Output the (x, y) coordinate of the center of the cell containing the given text.  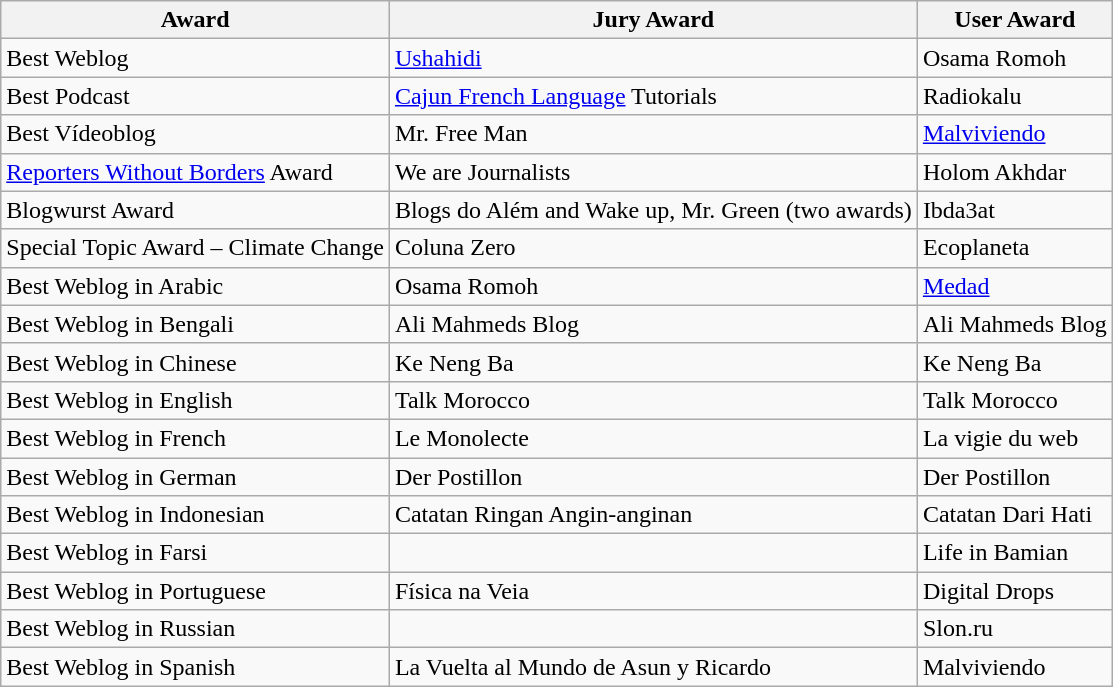
Best Podcast (196, 96)
Cajun French Language Tutorials (653, 96)
Special Topic Award – Climate Change (196, 248)
Holom Akhdar (1014, 172)
Ushahidi (653, 58)
Medad (1014, 286)
Best Weblog in Indonesian (196, 515)
Blogwurst Award (196, 210)
Best Weblog (196, 58)
Best Weblog in German (196, 477)
Digital Drops (1014, 591)
Best Weblog in French (196, 438)
Best Weblog in Chinese (196, 362)
Le Monolecte (653, 438)
Reporters Without Borders Award (196, 172)
Mr. Free Man (653, 134)
We are Journalists (653, 172)
Best Weblog in English (196, 400)
Best Weblog in Russian (196, 629)
Slon.ru (1014, 629)
Física na Veia (653, 591)
Catatan Dari Hati (1014, 515)
Best Weblog in Farsi (196, 553)
Ecoplaneta (1014, 248)
Best Weblog in Bengali (196, 324)
Coluna Zero (653, 248)
Blogs do Além and Wake up, Mr. Green (two awards) (653, 210)
Best Weblog in Arabic (196, 286)
Life in Bamian (1014, 553)
Award (196, 20)
Catatan Ringan Angin-anginan (653, 515)
La vigie du web (1014, 438)
Best Vídeoblog (196, 134)
Best Weblog in Spanish (196, 667)
User Award (1014, 20)
Best Weblog in Portuguese (196, 591)
Ibda3at (1014, 210)
Jury Award (653, 20)
Radiokalu (1014, 96)
La Vuelta al Mundo de Asun y Ricardo (653, 667)
